From the cell containing the given text, extract its center point as [x, y] coordinate. 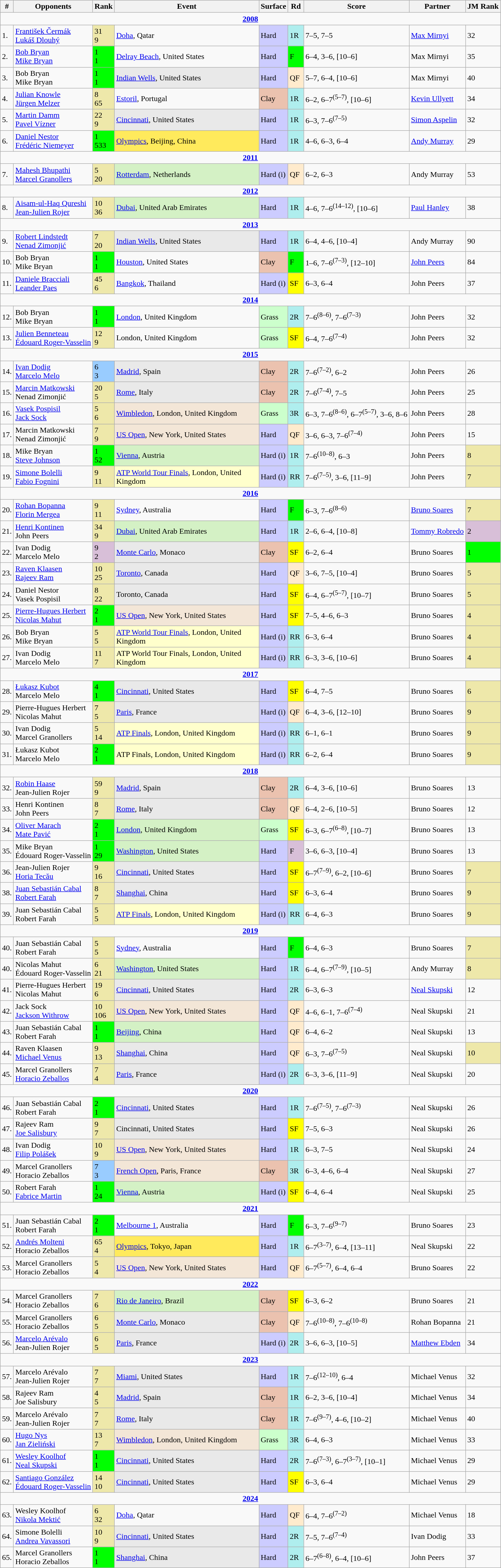
196 [104, 990]
23 [483, 1225]
1025 [104, 574]
6–2, 3–6, [10–4] [357, 1397]
6–2, 6–3 [357, 174]
6–4, 2–6, [10–5] [357, 809]
2016 [251, 493]
916 [104, 872]
35. [7, 851]
38 [483, 207]
92 [104, 552]
137 [104, 1439]
39. [7, 914]
124 [104, 1192]
Kevin Ullyett [437, 99]
4–6, 7–6(14–12), [10–6] [357, 207]
Oliver Marach Mate Pavić [53, 830]
6–3, 6–3 [357, 990]
514 [104, 733]
20. [7, 510]
349 [104, 531]
Ivan Dodig Marcel Granollers [53, 733]
2011 [251, 157]
Robert Lindstedt Nenad Zimonjić [53, 241]
6–4, 6–7(7–9), [10–5] [357, 969]
6–1, 6–1 [357, 733]
Julian Knowle Jürgen Melzer [53, 99]
14. [7, 371]
62. [7, 1481]
Jack Sock Jackson Withrow [53, 1011]
Hugo Nys Jan Zieliński [53, 1439]
Nicolas Mahut Édouard Roger-Vasselin [53, 969]
6–3, 7–6(8–6) [357, 510]
2. [7, 56]
6–4, 4–6, [10–4] [357, 241]
6–4, 6–4 [357, 1192]
3–6, 7–5, [10–4] [357, 574]
53 [483, 174]
61. [7, 1461]
52. [7, 1246]
Bangkok, Thailand [187, 283]
205 [104, 392]
2012 [251, 191]
621 [104, 969]
24 [483, 1150]
7–6(7–4), 7–5 [357, 392]
35 [483, 56]
24. [7, 594]
54 [104, 1268]
Andrés Molteni Horacio Zeballos [53, 1246]
Olympics, Tokyo, Japan [187, 1246]
Vasek Pospisil Jack Sock [53, 413]
22. [7, 552]
2021 [251, 1209]
53. [7, 1268]
1036 [104, 207]
Ivan Dodig Filip Polášek [53, 1150]
Raven Klaasen Michael Venus [53, 1053]
Partner [437, 6]
1. [7, 36]
Julien Benneteau Édouard Roger-Vasselin [53, 338]
6–3, 3–6, [11–9] [357, 1074]
8. [7, 207]
Estoril, Portugal [187, 99]
6–7(5–7), 6–4, 6–4 [357, 1268]
6–4, 6–2 [357, 1032]
76 [104, 1301]
Mike Bryan Steve Johnson [53, 456]
10106 [104, 1011]
2020 [251, 1091]
6 [483, 691]
19. [7, 476]
7–6(7–5), 3–6, [11–9] [357, 476]
632 [104, 1515]
63 [104, 371]
42. [7, 1011]
7. [7, 174]
865 [104, 99]
Opponents [53, 6]
90 [483, 241]
7–5, 7–6(7–4) [357, 1537]
6–4, 3–6, [12–10] [357, 712]
11. [7, 283]
3–6, 6–3, 7–6(7–4) [357, 434]
47. [7, 1128]
2023 [251, 1360]
58. [7, 1397]
41 [104, 691]
30. [7, 733]
Wesley Koolhof Neal Skupski [53, 1461]
63. [7, 1515]
152 [104, 456]
7–5, 4–6, 6–3 [357, 616]
55. [7, 1322]
36. [7, 872]
34. [7, 830]
10. [7, 262]
60. [7, 1439]
2015 [251, 354]
73 [104, 1170]
26. [7, 636]
Daniel Nestor Frédéric Niemeyer [53, 141]
Rohan Bopanna [437, 1322]
French Open, Paris, France [187, 1170]
6–4, 7–6(7–2) [357, 1515]
Rohan Bopanna Florin Mergea [53, 510]
Houston, United States [187, 262]
65. [7, 1557]
4–6, 6–1, 7–6(7–4) [357, 1011]
Rd [296, 6]
Matthew Ebden [437, 1343]
Simone Bolelli Fabio Fognini [53, 476]
456 [104, 283]
Olympics, Beijing, China [187, 141]
# [7, 6]
Tommy Robredo [437, 531]
6–4, 6–7(5–7), [10–7] [357, 594]
1–6, 7–6(7–3), [12–10] [357, 262]
Robert Farah Fabrice Martin [53, 1192]
Aisam-ul-Haq Qureshi Jean-Julien Rojer [53, 207]
7–6(9–7), 4–6, [10–2] [357, 1419]
Simone Bolelli Andrea Vavassori [53, 1537]
56 [104, 413]
Raven Klaasen Rajeev Ram [53, 574]
97 [104, 1128]
319 [104, 36]
32. [7, 787]
54. [7, 1301]
84 [483, 262]
Daniel Nestor Vasek Pospisil [53, 594]
29. [7, 712]
6–3, 6–2 [357, 1301]
JM Rank [483, 6]
7–5, 7–5 [357, 36]
28 [483, 413]
7–6(12–10), 6–4 [357, 1376]
18. [7, 456]
46. [7, 1108]
3. [7, 78]
50. [7, 1192]
6. [7, 141]
František Čermák Lukáš Dlouhý [53, 36]
4. [7, 99]
49. [7, 1170]
520 [104, 174]
2013 [251, 225]
Mahesh Bhupathi Marcel Granollers [53, 174]
38. [7, 893]
Paul Hanley [437, 207]
45 [104, 1397]
2022 [251, 1284]
6–7(7–9), 6–2, [10–6] [357, 872]
17. [7, 434]
Rotterdam, Netherlands [187, 174]
13. [7, 338]
2017 [251, 674]
51. [7, 1225]
6–3, 6–7(6–8), [10–7] [357, 830]
6–4, 7–6(7–4) [357, 338]
117 [104, 658]
7–6(7–3), 6–7(3–7), [10–1] [357, 1461]
9. [7, 241]
6–3, 7–6(8–6), 6–7(5–7), 3–6, 8–6 [357, 413]
45. [7, 1074]
4–6, 6–3, 6–4 [357, 141]
2018 [251, 771]
7–6(8–6), 7–6(7–3) [357, 317]
41. [7, 990]
6–3, 7–6(9–7) [357, 1225]
21. [7, 531]
7–5, 6–3 [357, 1128]
16. [7, 413]
6–2, 6–7(5–7), [10–6] [357, 99]
18 [483, 1515]
Surface [274, 6]
3–6, 6–3, [10–4] [357, 851]
6–4, 7–5 [357, 691]
Martin Damm Pavel Vízner [53, 120]
5–7, 6–4, [10–6] [357, 78]
229 [104, 120]
59. [7, 1419]
75 [104, 712]
44. [7, 1053]
Delray Beach, United States [187, 56]
6–7(6–8), 6–4, [10–6] [357, 1557]
Daniele Bracciali Leander Paes [53, 283]
48. [7, 1150]
654 [104, 1246]
Mike Bryan Édouard Roger-Vasselin [53, 851]
7–6(10–8), 7–6(10–8) [357, 1322]
2024 [251, 1499]
33. [7, 809]
3–6, 6–3, [10–5] [357, 1343]
6–3, 3–6, [10–6] [357, 658]
Robin Haase Jean-Julien Rojer [53, 787]
2008 [251, 19]
Ivan Dodig [437, 1537]
822 [104, 594]
27 [483, 1170]
7–6(7–5), 7–6(7–3) [357, 1108]
28. [7, 691]
Miami, United States [187, 1376]
7–6(10–8), 6–3 [357, 456]
Melbourne 1, Australia [187, 1225]
2019 [251, 931]
Rio de Janeiro, Brazil [187, 1301]
57. [7, 1376]
27. [7, 658]
6–7(3–7), 6–4, [13–11] [357, 1246]
23. [7, 574]
74 [104, 1074]
Santiago González Édouard Roger-Vasselin [53, 1481]
2014 [251, 300]
10 [483, 1053]
5. [7, 120]
Rank [104, 6]
15 [483, 434]
1410 [104, 1481]
1 [483, 552]
12. [7, 317]
7–6(7–2), 6–2 [357, 371]
Score [357, 6]
15. [7, 392]
20 [483, 1074]
2 [483, 531]
2–6, 6–4, [10–8] [357, 531]
599 [104, 787]
Jean-Julien Rojer Horia Tecău [53, 872]
Event [187, 6]
Simon Aspelin [437, 120]
79 [104, 434]
913 [104, 1053]
6–3, 7–5 [357, 1150]
43. [7, 1032]
Beijing, China [187, 1032]
64. [7, 1537]
Wesley Koolhof Nikola Mektić [53, 1515]
56. [7, 1343]
31. [7, 754]
25. [7, 616]
1533 [104, 141]
6–3, 4–6, 6–4 [357, 1170]
720 [104, 241]
